Search for the cell housing the specified text and yield its (x, y) center coordinate. 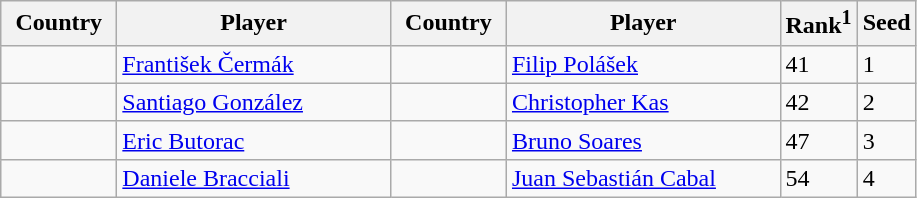
3 (886, 140)
41 (818, 64)
54 (818, 178)
Bruno Soares (643, 140)
Eric Butorac (254, 140)
42 (818, 102)
2 (886, 102)
47 (818, 140)
Seed (886, 24)
Daniele Bracciali (254, 178)
Rank1 (818, 24)
Santiago González (254, 102)
Christopher Kas (643, 102)
4 (886, 178)
Juan Sebastián Cabal (643, 178)
1 (886, 64)
Filip Polášek (643, 64)
František Čermák (254, 64)
